Output the (X, Y) coordinate of the center of the cell containing the given text.  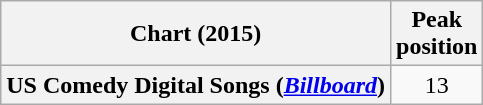
Peakposition (437, 34)
US Comedy Digital Songs (Billboard) (196, 85)
Chart (2015) (196, 34)
13 (437, 85)
